Return the [x, y] coordinate for the center point of the cell that contains the specified text.  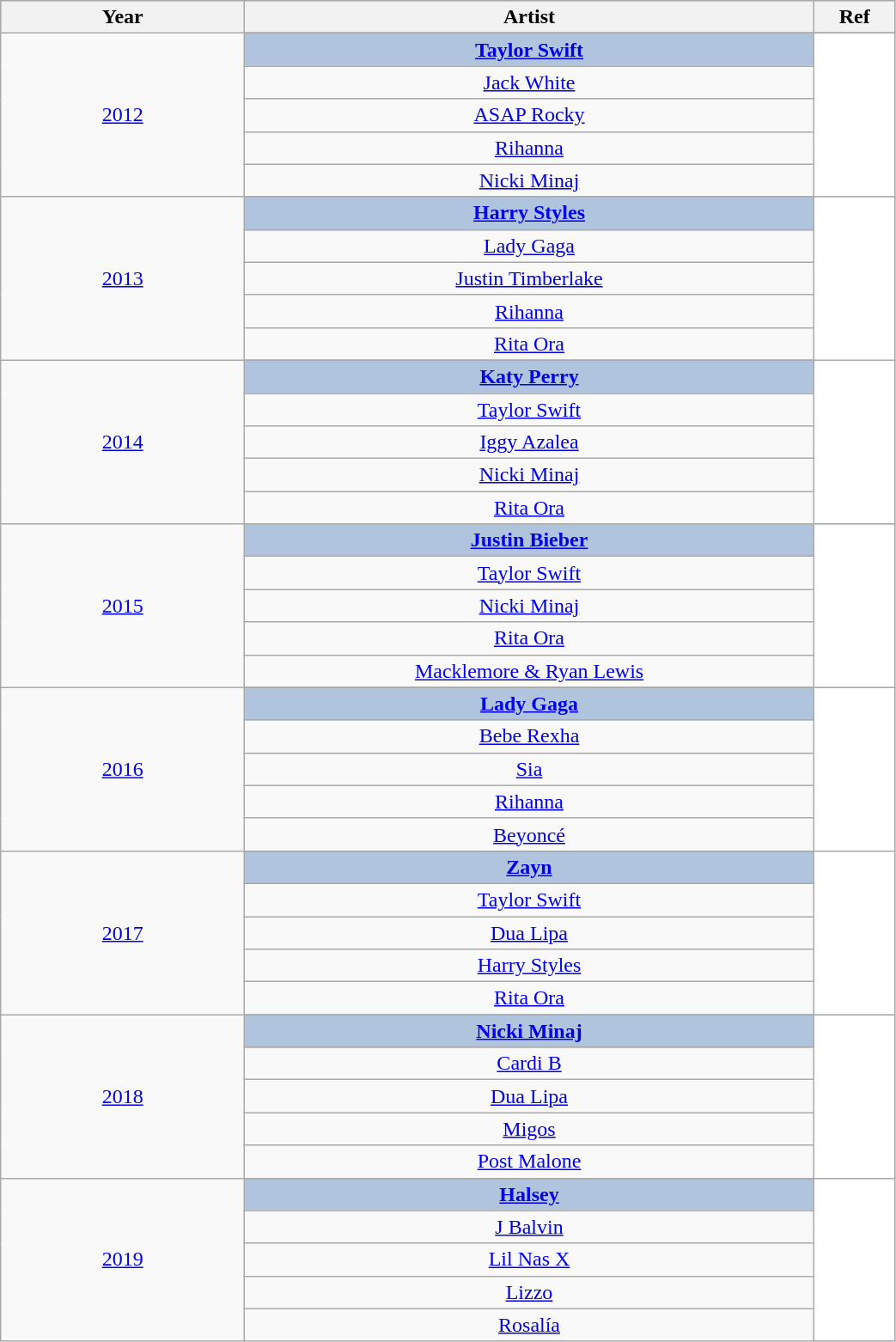
2014 [123, 442]
Rosalía [529, 1325]
2015 [123, 606]
Bebe Rexha [529, 736]
Migos [529, 1129]
Iggy Azalea [529, 442]
Ref [854, 17]
2019 [123, 1260]
Halsey [529, 1194]
Post Malone [529, 1162]
2018 [123, 1096]
Justin Timberlake [529, 278]
Artist [529, 17]
2017 [123, 932]
Cardi B [529, 1064]
Zayn [529, 867]
Year [123, 17]
J Balvin [529, 1227]
Beyoncé [529, 834]
2016 [123, 769]
ASAP Rocky [529, 115]
Lizzo [529, 1292]
Sia [529, 769]
Katy Perry [529, 376]
Jack White [529, 82]
2012 [123, 115]
2013 [123, 278]
Justin Bieber [529, 540]
Lil Nas X [529, 1260]
Macklemore & Ryan Lewis [529, 671]
